Locate the cell with the specified text and output its (X, Y) center coordinate. 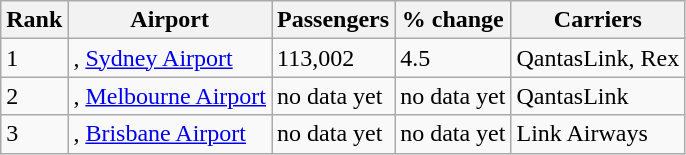
Airport (170, 20)
QantasLink, Rex (598, 58)
Carriers (598, 20)
, Sydney Airport (170, 58)
QantasLink (598, 96)
113,002 (334, 58)
1 (34, 58)
3 (34, 134)
4.5 (453, 58)
Passengers (334, 20)
Link Airways (598, 134)
2 (34, 96)
, Brisbane Airport (170, 134)
% change (453, 20)
Rank (34, 20)
, Melbourne Airport (170, 96)
